Provide the (X, Y) coordinate of the cell's center where the given text is located.  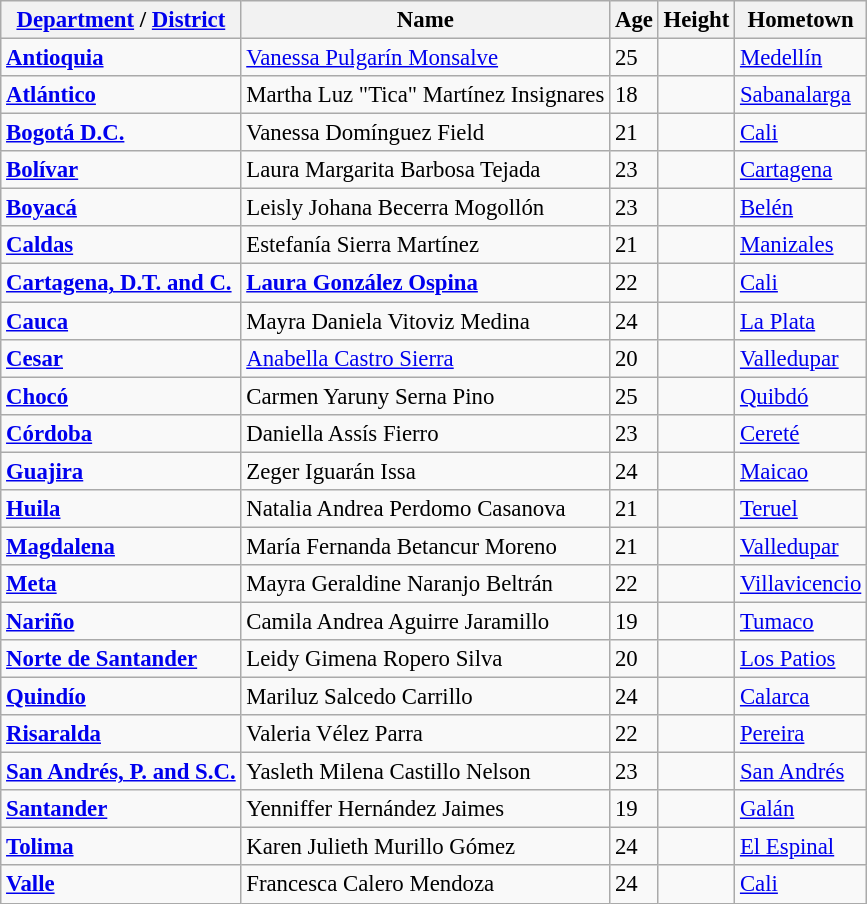
Boyacá (121, 208)
Teruel (801, 509)
Laura Margarita Barbosa Tejada (426, 170)
Tumaco (801, 621)
Age (634, 20)
San Andrés, P. and S.C. (121, 772)
Chocó (121, 396)
Galán (801, 809)
La Plata (801, 321)
El Espinal (801, 847)
San Andrés (801, 772)
Yenniffer Hernández Jaimes (426, 809)
Anabella Castro Sierra (426, 358)
Cesar (121, 358)
Mayra Geraldine Naranjo Beltrán (426, 584)
Cauca (121, 321)
Quibdó (801, 396)
Bolívar (121, 170)
María Fernanda Betancur Moreno (426, 546)
Mayra Daniela Vitoviz Medina (426, 321)
Norte de Santander (121, 659)
Tolima (121, 847)
Martha Luz "Tica" Martínez Insignares (426, 95)
Daniella Assís Fierro (426, 433)
Huila (121, 509)
Camila Andrea Aguirre Jaramillo (426, 621)
18 (634, 95)
Francesca Calero Mendoza (426, 885)
Guajira (121, 471)
Cartagena (801, 170)
Caldas (121, 245)
Vanessa Pulgarín Monsalve (426, 58)
Laura González Ospina (426, 283)
Hometown (801, 20)
Pereira (801, 734)
Zeger Iguarán Issa (426, 471)
Vanessa Domínguez Field (426, 133)
Height (696, 20)
Bogotá D.C. (121, 133)
Manizales (801, 245)
Estefanía Sierra Martínez (426, 245)
Cartagena, D.T. and C. (121, 283)
Department / District (121, 20)
Magdalena (121, 546)
Risaralda (121, 734)
Los Patios (801, 659)
Karen Julieth Murillo Gómez (426, 847)
Mariluz Salcedo Carrillo (426, 697)
Medellín (801, 58)
Villavicencio (801, 584)
Name (426, 20)
Córdoba (121, 433)
Carmen Yaruny Serna Pino (426, 396)
Quindío (121, 697)
Meta (121, 584)
Valle (121, 885)
Antioquia (121, 58)
Cereté (801, 433)
Leidy Gimena Ropero Silva (426, 659)
Yasleth Milena Castillo Nelson (426, 772)
Atlántico (121, 95)
Calarca (801, 697)
Nariño (121, 621)
Natalia Andrea Perdomo Casanova (426, 509)
Valeria Vélez Parra (426, 734)
Santander (121, 809)
Maicao (801, 471)
Sabanalarga (801, 95)
Leisly Johana Becerra Mogollón (426, 208)
Belén (801, 208)
